Provide the (X, Y) coordinate of the cell's center where the given text is located.  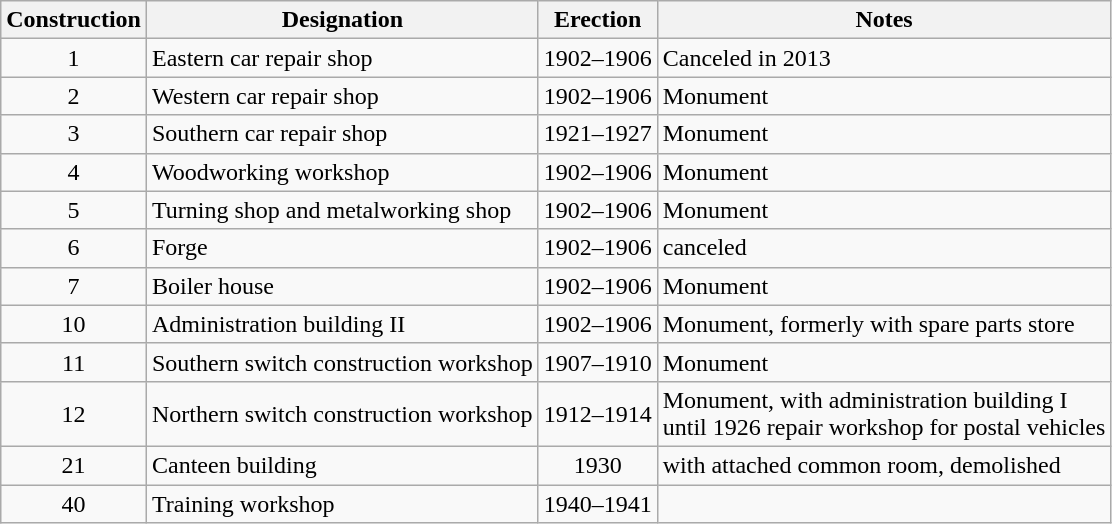
Woodworking workshop (342, 172)
Notes (884, 20)
4 (74, 172)
Boiler house (342, 286)
Canceled in 2013 (884, 58)
21 (74, 465)
Southern car repair shop (342, 134)
canceled (884, 248)
11 (74, 362)
3 (74, 134)
Forge (342, 248)
7 (74, 286)
6 (74, 248)
Southern switch construction workshop (342, 362)
Training workshop (342, 503)
Designation (342, 20)
2 (74, 96)
Monument, formerly with spare parts store (884, 324)
Western car repair shop (342, 96)
5 (74, 210)
1907–1910 (598, 362)
Canteen building (342, 465)
Northern switch construction workshop (342, 414)
Turning shop and metalworking shop (342, 210)
Administration building II (342, 324)
40 (74, 503)
12 (74, 414)
1 (74, 58)
Monument, with administration building Iuntil 1926 repair workshop for postal vehicles (884, 414)
1930 (598, 465)
1921–1927 (598, 134)
10 (74, 324)
with attached common room, demolished (884, 465)
Erection (598, 20)
1912–1914 (598, 414)
Eastern car repair shop (342, 58)
1940–1941 (598, 503)
Construction (74, 20)
